Capture the cell that displays the provided text and extract its [X, Y] central coordinate. 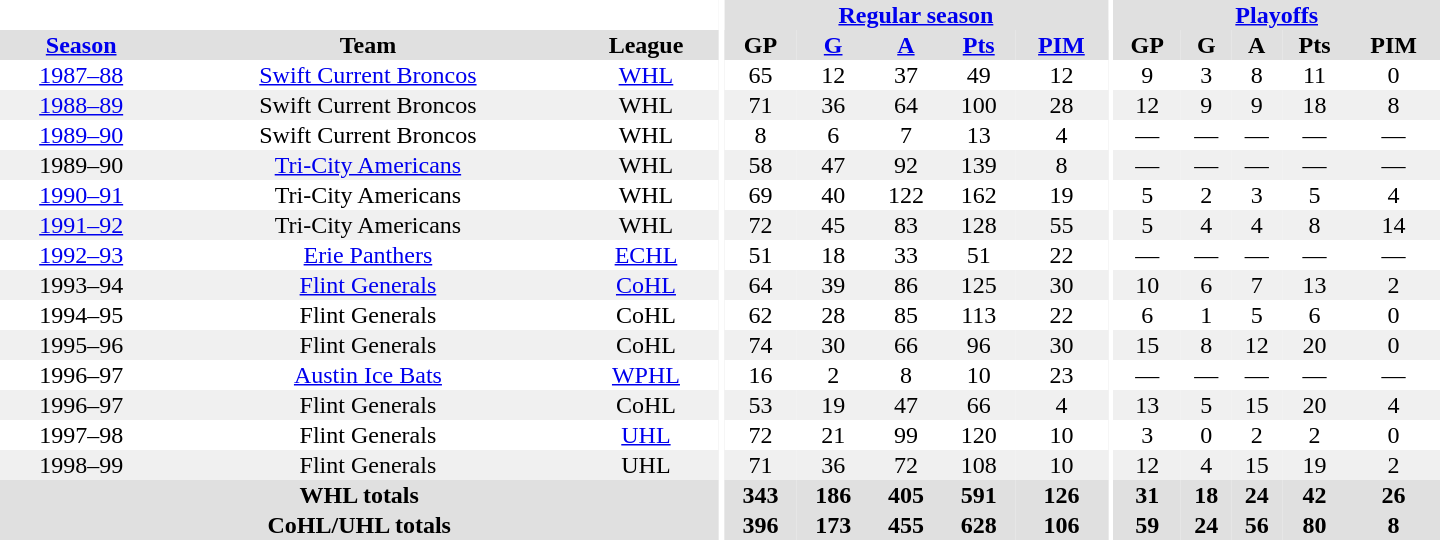
628 [978, 525]
128 [978, 225]
14 [1394, 225]
League [646, 45]
26 [1394, 495]
80 [1314, 525]
125 [978, 285]
120 [978, 435]
162 [978, 195]
31 [1147, 495]
1990–91 [81, 195]
39 [834, 285]
37 [906, 75]
405 [906, 495]
Erie Panthers [368, 255]
1987–88 [81, 75]
108 [978, 465]
85 [906, 315]
11 [1314, 75]
21 [834, 435]
WPHL [646, 375]
ECHL [646, 255]
40 [834, 195]
1992–93 [81, 255]
396 [760, 525]
1998–99 [81, 465]
42 [1314, 495]
74 [760, 345]
Regular season [916, 15]
86 [906, 285]
16 [760, 375]
1991–92 [81, 225]
Season [81, 45]
59 [1147, 525]
100 [978, 105]
113 [978, 315]
99 [906, 435]
33 [906, 255]
55 [1062, 225]
Austin Ice Bats [368, 375]
122 [906, 195]
1993–94 [81, 285]
1988–89 [81, 105]
92 [906, 165]
69 [760, 195]
96 [978, 345]
56 [1257, 525]
CoHL/UHL totals [359, 525]
1994–95 [81, 315]
49 [978, 75]
343 [760, 495]
58 [760, 165]
53 [760, 405]
173 [834, 525]
WHL totals [359, 495]
1995–96 [81, 345]
62 [760, 315]
186 [834, 495]
455 [906, 525]
1997–98 [81, 435]
591 [978, 495]
83 [906, 225]
1 [1206, 315]
45 [834, 225]
65 [760, 75]
106 [1062, 525]
Playoffs [1276, 15]
126 [1062, 495]
139 [978, 165]
23 [1062, 375]
Team [368, 45]
